Find where the given text appears and provide that cell's center as (X, Y) coordinate. 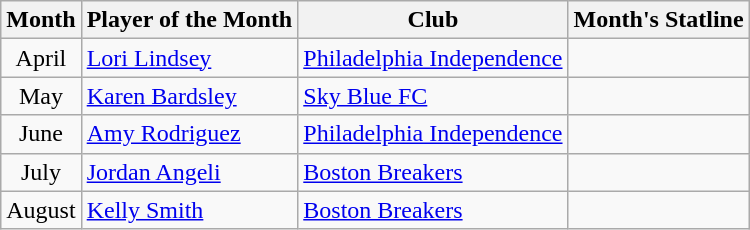
June (41, 134)
April (41, 58)
Jordan Angeli (190, 172)
Kelly Smith (190, 210)
Month (41, 20)
Amy Rodriguez (190, 134)
August (41, 210)
May (41, 96)
July (41, 172)
Sky Blue FC (433, 96)
Lori Lindsey (190, 58)
Month's Statline (658, 20)
Player of the Month (190, 20)
Karen Bardsley (190, 96)
Club (433, 20)
